Determine the (x, y) coordinate at the center of the cell enclosing the given text.  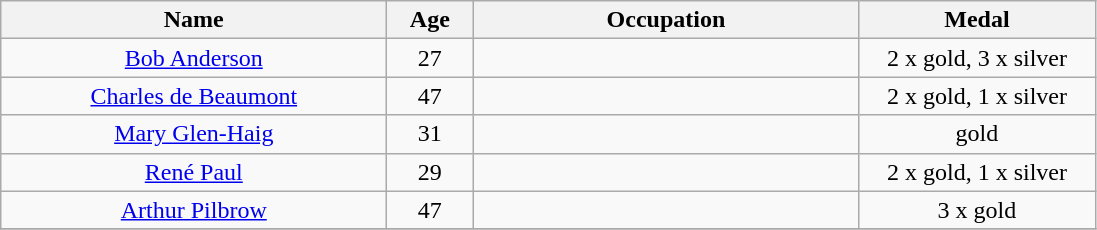
27 (430, 58)
3 x gold (977, 210)
Mary Glen-Haig (194, 134)
gold (977, 134)
Bob Anderson (194, 58)
Arthur Pilbrow (194, 210)
Medal (977, 20)
Age (430, 20)
31 (430, 134)
Occupation (666, 20)
Name (194, 20)
2 x gold, 3 x silver (977, 58)
29 (430, 172)
René Paul (194, 172)
Charles de Beaumont (194, 96)
